Provide the [x, y] coordinate of the cell's center where the given text is located.  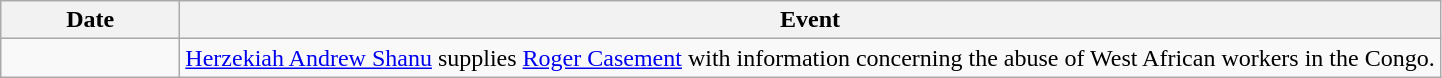
Herzekiah Andrew Shanu supplies Roger Casement with information concerning the abuse of West African workers in the Congo. [810, 58]
Event [810, 20]
Date [90, 20]
